Extract the [X, Y] coordinate from the center of the cell holding the provided text.  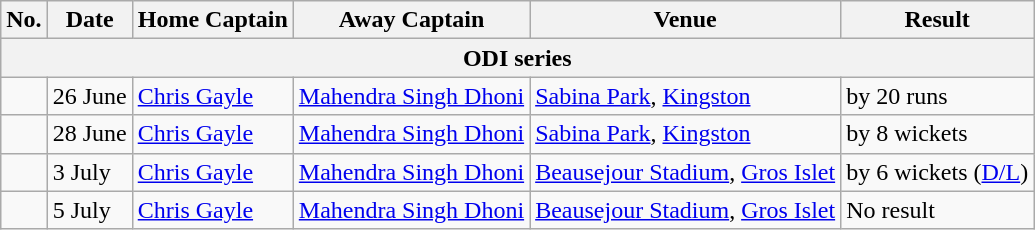
26 June [90, 96]
Away Captain [411, 20]
3 July [90, 172]
ODI series [518, 58]
by 20 runs [938, 96]
No. [24, 20]
by 6 wickets (D/L) [938, 172]
Result [938, 20]
Date [90, 20]
28 June [90, 134]
5 July [90, 210]
by 8 wickets [938, 134]
No result [938, 210]
Venue [686, 20]
Home Captain [212, 20]
